Scan for the cell matching the given text and deliver its [x, y] coordinate at center. 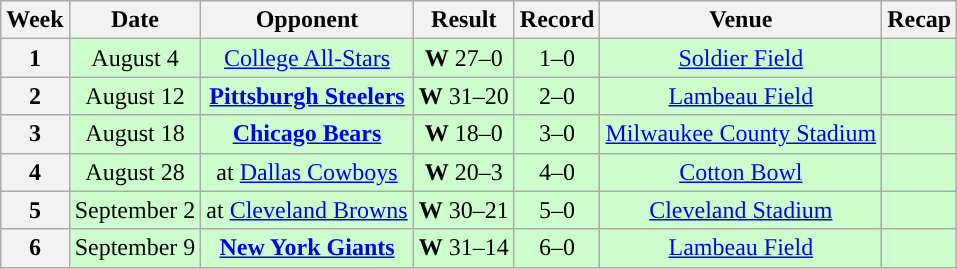
3 [35, 134]
1 [35, 58]
5 [35, 210]
4 [35, 172]
Cleveland Stadium [741, 210]
W 27–0 [464, 58]
6 [35, 248]
Soldier Field [741, 58]
September 9 [135, 248]
W 31–14 [464, 248]
Venue [741, 20]
Result [464, 20]
August 18 [135, 134]
September 2 [135, 210]
W 18–0 [464, 134]
Pittsburgh Steelers [307, 96]
3–0 [557, 134]
August 4 [135, 58]
College All-Stars [307, 58]
Week [35, 20]
Chicago Bears [307, 134]
August 12 [135, 96]
Recap [920, 20]
at Dallas Cowboys [307, 172]
4–0 [557, 172]
1–0 [557, 58]
W 20–3 [464, 172]
August 28 [135, 172]
5–0 [557, 210]
at Cleveland Browns [307, 210]
W 31–20 [464, 96]
Opponent [307, 20]
W 30–21 [464, 210]
2 [35, 96]
New York Giants [307, 248]
2–0 [557, 96]
Cotton Bowl [741, 172]
Milwaukee County Stadium [741, 134]
Date [135, 20]
Record [557, 20]
6–0 [557, 248]
